Identify which cell holds the provided text, then report its (x, y) central coordinate. 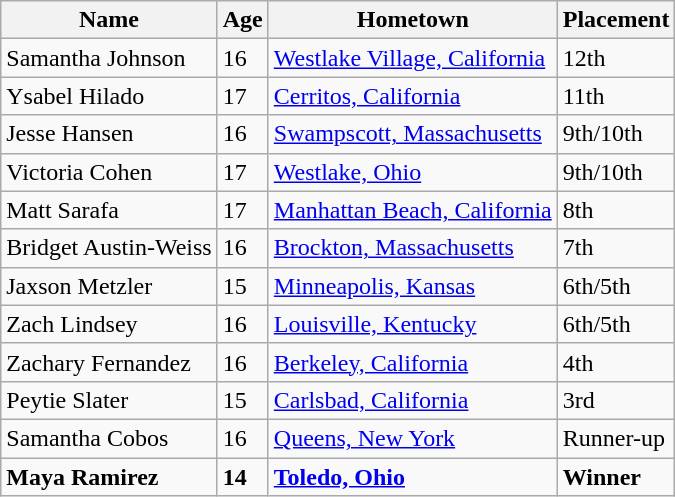
Minneapolis, Kansas (412, 286)
Toledo, Ohio (412, 477)
Queens, New York (412, 438)
Zachary Fernandez (109, 362)
3rd (616, 400)
Manhattan Beach, California (412, 210)
Samantha Johnson (109, 58)
Matt Sarafa (109, 210)
Westlake, Ohio (412, 172)
Brockton, Massachusetts (412, 248)
Louisville, Kentucky (412, 324)
Carlsbad, California (412, 400)
Ysabel Hilado (109, 96)
Jesse Hansen (109, 134)
Cerritos, California (412, 96)
Berkeley, California (412, 362)
7th (616, 248)
Maya Ramirez (109, 477)
Winner (616, 477)
Victoria Cohen (109, 172)
Runner-up (616, 438)
4th (616, 362)
12th (616, 58)
Peytie Slater (109, 400)
Placement (616, 20)
14 (242, 477)
Hometown (412, 20)
Name (109, 20)
11th (616, 96)
Samantha Cobos (109, 438)
Bridget Austin-Weiss (109, 248)
Westlake Village, California (412, 58)
Swampscott, Massachusetts (412, 134)
8th (616, 210)
Zach Lindsey (109, 324)
Age (242, 20)
Jaxson Metzler (109, 286)
